Return (x, y) of the center of cell containing provided text 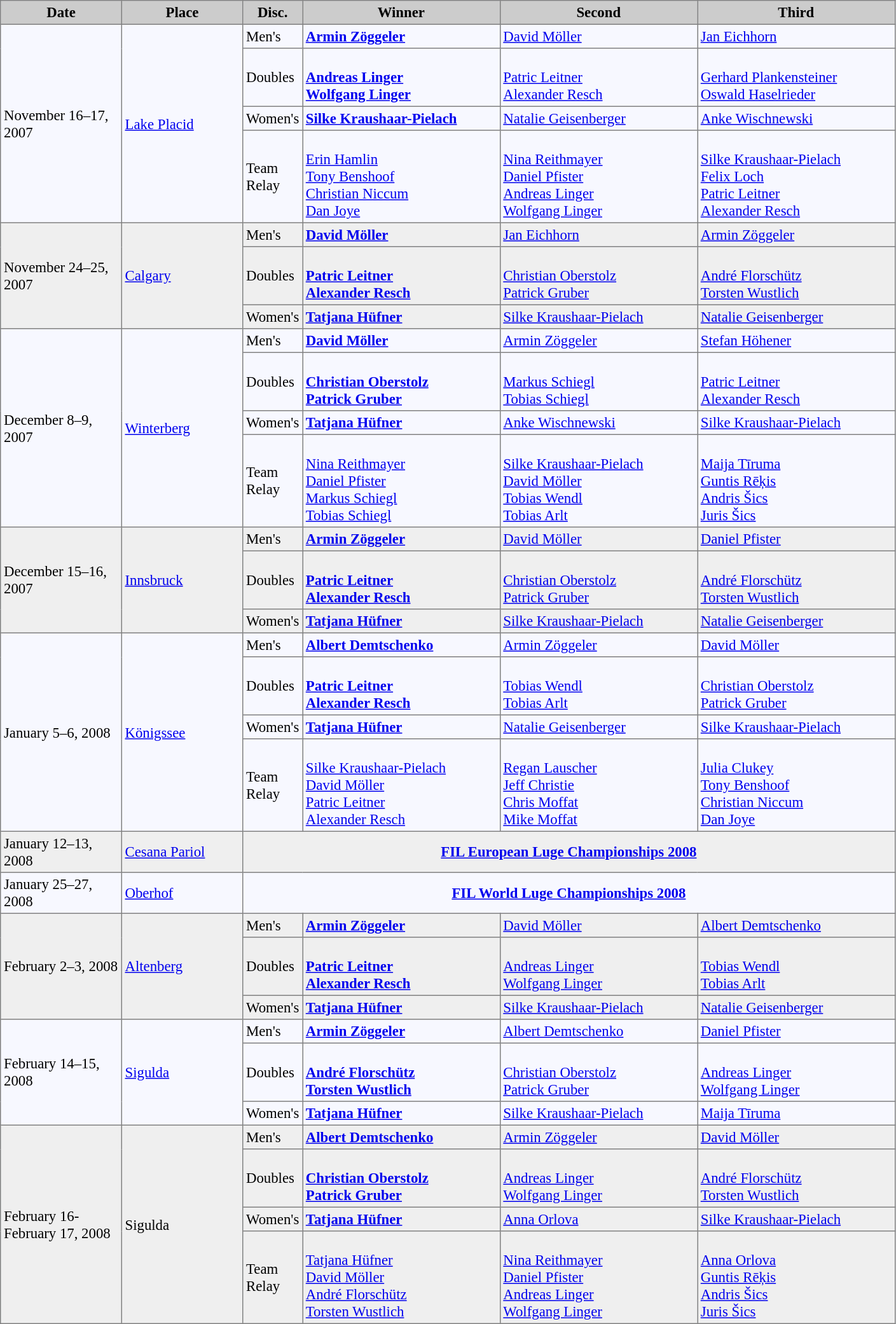
November 16–17, 2007 (61, 123)
Winterberg (182, 428)
Winner (401, 13)
November 24–25, 2007 (61, 275)
Nina Reithmayer Daniel Pfister Markus Schiegl Tobias Schiegl (401, 481)
December 15–16, 2007 (61, 580)
January 25–27, 2008 (61, 893)
Stefan Höhener (796, 341)
January 5–6, 2008 (61, 732)
Oberhof (182, 893)
Silke Kraushaar-Pielach David MöllerTobias Wendl Tobias Arlt (598, 481)
Silke Kraushaar-Pielach Felix Loch Patric Leitner Alexander Resch (796, 177)
January 12–13, 2008 (61, 852)
February 2–3, 2008 (61, 966)
Altenberg (182, 966)
Anna Orlova Guntis RēķisAndris Šics Juris Šics (796, 1278)
Maija Tīruma (796, 1114)
February 16-February 17, 2008 (61, 1224)
Silke Kraushaar-PielachDavid MöllerPatric Leitner Alexander Resch (401, 785)
February 14–15, 2008 (61, 1072)
Königssee (182, 732)
Date (61, 13)
December 8–9, 2007 (61, 428)
Place (182, 13)
Erin Hamlin Tony Benshoof Christian NiccumDan Joye (401, 177)
FIL World Luge Championships 2008 (569, 893)
Disc. (273, 13)
Third (796, 13)
Tatjana HüfnerDavid MöllerAndré Florschütz Torsten Wustlich (401, 1278)
Julia ClukeyTony BenshoofChristian Niccum Dan Joye (796, 785)
Gerhard Plankensteiner Oswald Haselrieder (796, 78)
Lake Placid (182, 123)
Calgary (182, 275)
Second (598, 13)
Anna Orlova (598, 1219)
Cesana Pariol (182, 852)
Regan LauscherJeff ChristieChris MoffatMike Moffat (598, 785)
FIL European Luge Championships 2008 (569, 852)
Markus Schiegl Tobias Schiegl (598, 382)
Maija Tīruma Guntis RēķisAndris Šics Juris Šics (796, 481)
Innsbruck (182, 580)
